Scan for the cell matching the given text and deliver its [X, Y] coordinate at center. 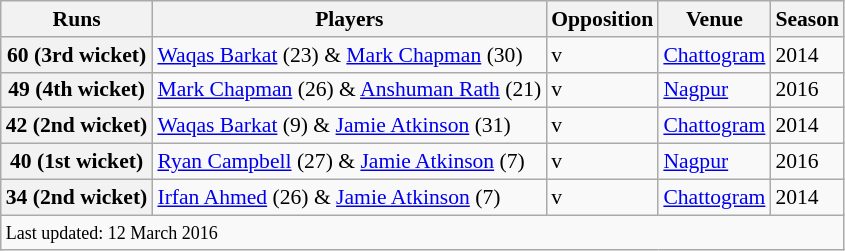
Venue [714, 19]
40 (1st wicket) [77, 162]
Opposition [602, 19]
Ryan Campbell (27) & Jamie Atkinson (7) [349, 162]
Irfan Ahmed (26) & Jamie Atkinson (7) [349, 197]
Runs [77, 19]
Last updated: 12 March 2016 [422, 233]
34 (2nd wicket) [77, 197]
Waqas Barkat (9) & Jamie Atkinson (31) [349, 126]
49 (4th wicket) [77, 90]
Season [807, 19]
60 (3rd wicket) [77, 55]
Players [349, 19]
42 (2nd wicket) [77, 126]
Mark Chapman (26) & Anshuman Rath (21) [349, 90]
Waqas Barkat (23) & Mark Chapman (30) [349, 55]
